Extract the [X, Y] coordinate from the center of the cell holding the provided text.  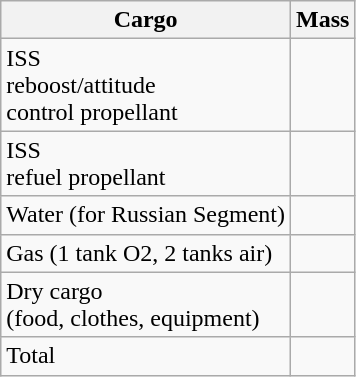
Gas (1 tank O2, 2 tanks air) [146, 253]
Dry cargo(food, clothes, equipment) [146, 304]
Total [146, 356]
Cargo [146, 20]
ISSreboost/attitudecontrol propellant [146, 85]
ISSrefuel propellant [146, 164]
Mass [322, 20]
Water (for Russian Segment) [146, 215]
